For the text-containing cell, return its midpoint in [X, Y] coordinate format. 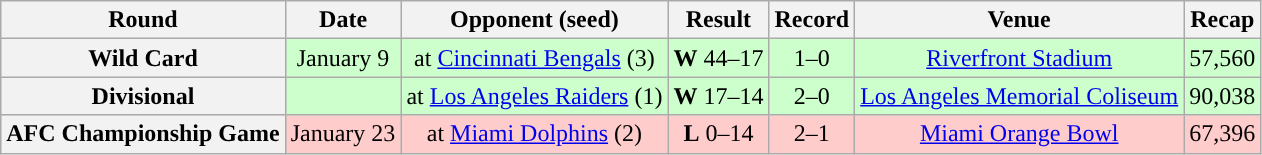
January 9 [343, 58]
at Miami Dolphins (2) [534, 134]
Los Angeles Memorial Coliseum [1020, 96]
67,396 [1222, 134]
Date [343, 20]
Wild Card [143, 58]
AFC Championship Game [143, 134]
Miami Orange Bowl [1020, 134]
Recap [1222, 20]
90,038 [1222, 96]
Round [143, 20]
1–0 [812, 58]
57,560 [1222, 58]
at Los Angeles Raiders (1) [534, 96]
2–1 [812, 134]
Result [718, 20]
Record [812, 20]
Riverfront Stadium [1020, 58]
W 44–17 [718, 58]
2–0 [812, 96]
W 17–14 [718, 96]
at Cincinnati Bengals (3) [534, 58]
Opponent (seed) [534, 20]
Venue [1020, 20]
Divisional [143, 96]
L 0–14 [718, 134]
January 23 [343, 134]
